Detect which cell encompasses the target text, then output its [X, Y] center coordinate. 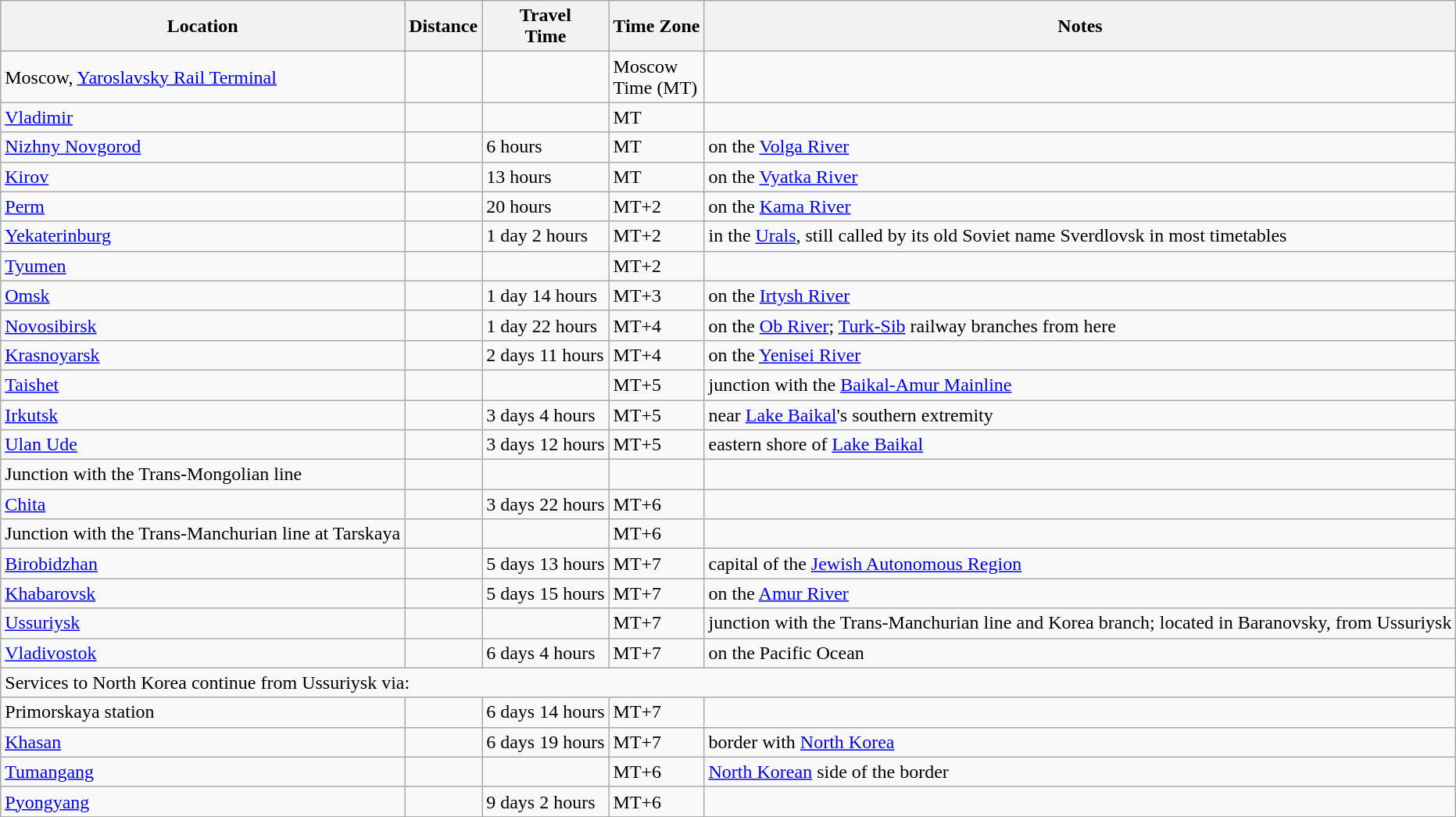
Chita [203, 504]
on the Kama River [1080, 206]
junction with the Trans-Manchurian line and Korea branch; located in Baranovsky, from Ussuriysk [1080, 623]
Birobidzhan [203, 564]
Tyumen [203, 266]
Moscow, Yaroslavsky Rail Terminal [203, 77]
6 days 19 hours [546, 742]
6 days 14 hours [546, 712]
6 days 4 hours [546, 653]
Irkutsk [203, 415]
13 hours [546, 177]
Pyongyang [203, 801]
Junction with the Trans-Mongolian line [203, 475]
Nizhny Novgorod [203, 147]
junction with the Baikal-Amur Mainline [1080, 385]
Notes [1080, 27]
on the Ob River; Turk-Sib railway branches from here [1080, 325]
Kirov [203, 177]
Omsk [203, 296]
2 days 11 hours [546, 355]
1 day 2 hours [546, 236]
3 days 12 hours [546, 445]
MoscowTime (MT) [656, 77]
20 hours [546, 206]
Ulan Ude [203, 445]
capital of the Jewish Autonomous Region [1080, 564]
on the Vyatka River [1080, 177]
Distance [444, 27]
TravelTime [546, 27]
Junction with the Trans-Manchurian line at Tarskaya [203, 534]
3 days 22 hours [546, 504]
1 day 22 hours [546, 325]
Primorskaya station [203, 712]
Time Zone [656, 27]
MT+3 [656, 296]
Yekaterinburg [203, 236]
Khasan [203, 742]
Perm [203, 206]
on the Yenisei River [1080, 355]
on the Amur River [1080, 593]
Khabarovsk [203, 593]
Location [203, 27]
1 day 14 hours [546, 296]
5 days 15 hours [546, 593]
on the Volga River [1080, 147]
Novosibirsk [203, 325]
Vladimir [203, 117]
Taishet [203, 385]
on the Pacific Ocean [1080, 653]
North Korean side of the border [1080, 772]
eastern shore of Lake Baikal [1080, 445]
on the Irtysh River [1080, 296]
in the Urals, still called by its old Soviet name Sverdlovsk in most timetables [1080, 236]
near Lake Baikal's southern extremity [1080, 415]
9 days 2 hours [546, 801]
Services to North Korea continue from Ussuriysk via: [728, 683]
Vladivostok [203, 653]
Krasnoyarsk [203, 355]
6 hours [546, 147]
5 days 13 hours [546, 564]
3 days 4 hours [546, 415]
Tumangang [203, 772]
border with North Korea [1080, 742]
Ussuriysk [203, 623]
